Locate the cell with the specified text and output its (x, y) center coordinate. 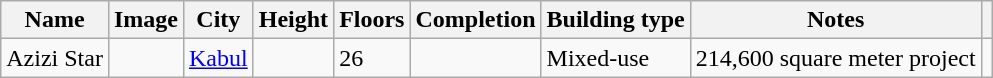
Building type (616, 20)
Image (146, 20)
Notes (836, 20)
City (218, 20)
Azizi Star (55, 58)
Height (293, 20)
214,600 square meter project (836, 58)
Completion (476, 20)
Floors (372, 20)
Kabul (218, 58)
26 (372, 58)
Name (55, 20)
Mixed-use (616, 58)
